For the text-containing cell, return its midpoint in (X, Y) coordinate format. 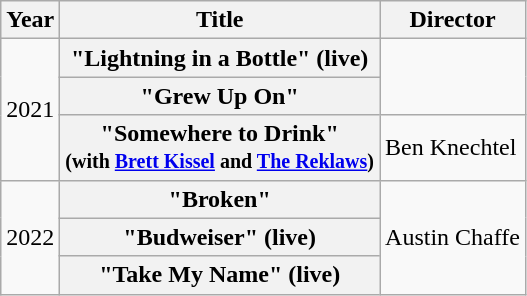
2021 (30, 110)
"Lightning in a Bottle" (live) (220, 58)
Ben Knechtel (453, 148)
2022 (30, 237)
Title (220, 20)
"Budweiser" (live) (220, 237)
Year (30, 20)
Austin Chaffe (453, 237)
"Grew Up On" (220, 96)
"Take My Name" (live) (220, 275)
"Somewhere to Drink" (with Brett Kissel and The Reklaws) (220, 148)
"Broken" (220, 199)
Director (453, 20)
